Pinpoint the cell where the given text exists, returning its [x, y] midpoint coordinate. 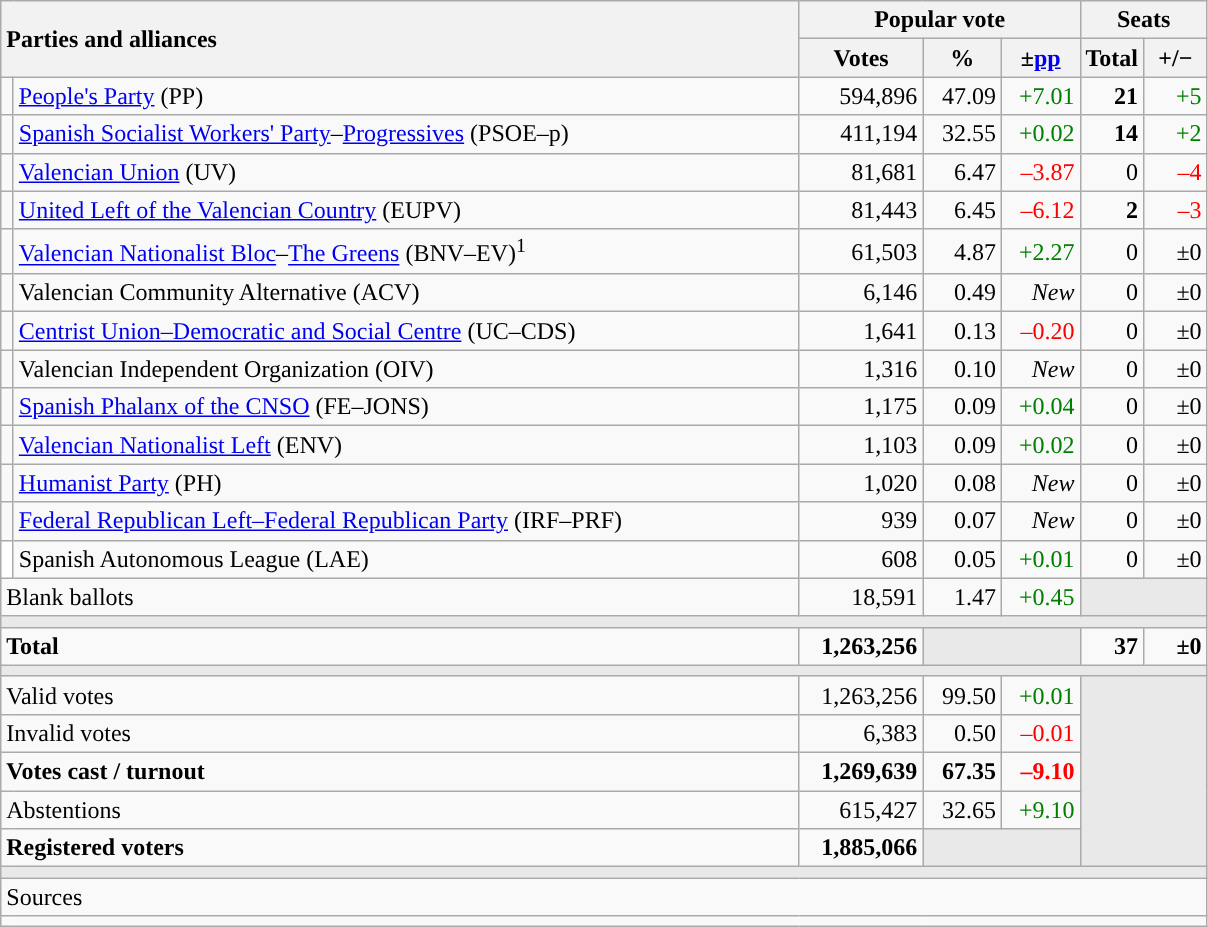
Invalid votes [400, 733]
Sources [604, 897]
–3 [1176, 210]
Registered voters [400, 848]
Abstentions [400, 810]
Seats [1144, 20]
81,443 [861, 210]
4.87 [962, 252]
1,885,066 [861, 848]
615,427 [861, 810]
1,175 [861, 407]
0.13 [962, 331]
People's Party (PP) [406, 96]
0.50 [962, 733]
14 [1112, 134]
+2.27 [1040, 252]
37 [1112, 646]
411,194 [861, 134]
1,641 [861, 331]
Parties and alliances [400, 39]
Valid votes [400, 695]
+/− [1176, 58]
0.07 [962, 521]
61,503 [861, 252]
1.47 [962, 597]
Federal Republican Left–Federal Republican Party (IRF–PRF) [406, 521]
939 [861, 521]
1,020 [861, 483]
6,383 [861, 733]
1,316 [861, 369]
+0.04 [1040, 407]
81,681 [861, 172]
594,896 [861, 96]
Popular vote [940, 20]
99.50 [962, 695]
United Left of the Valencian Country (EUPV) [406, 210]
+0.45 [1040, 597]
Humanist Party (PH) [406, 483]
0.49 [962, 293]
+7.01 [1040, 96]
Centrist Union–Democratic and Social Centre (UC–CDS) [406, 331]
32.55 [962, 134]
+2 [1176, 134]
21 [1112, 96]
608 [861, 559]
Valencian Community Alternative (ACV) [406, 293]
+5 [1176, 96]
Spanish Socialist Workers' Party–Progressives (PSOE–p) [406, 134]
–9.10 [1040, 772]
47.09 [962, 96]
–0.20 [1040, 331]
Votes cast / turnout [400, 772]
–0.01 [1040, 733]
Valencian Nationalist Bloc–The Greens (BNV–EV)1 [406, 252]
Valencian Independent Organization (OIV) [406, 369]
6,146 [861, 293]
6.47 [962, 172]
–6.12 [1040, 210]
–3.87 [1040, 172]
Blank ballots [400, 597]
Spanish Phalanx of the CNSO (FE–JONS) [406, 407]
1,103 [861, 445]
±pp [1040, 58]
0.10 [962, 369]
Valencian Union (UV) [406, 172]
6.45 [962, 210]
0.08 [962, 483]
2 [1112, 210]
+9.10 [1040, 810]
32.65 [962, 810]
1,269,639 [861, 772]
–4 [1176, 172]
0.05 [962, 559]
% [962, 58]
Votes [861, 58]
Spanish Autonomous League (LAE) [406, 559]
18,591 [861, 597]
Valencian Nationalist Left (ENV) [406, 445]
67.35 [962, 772]
